Search for the cell housing the specified text and yield its (x, y) center coordinate. 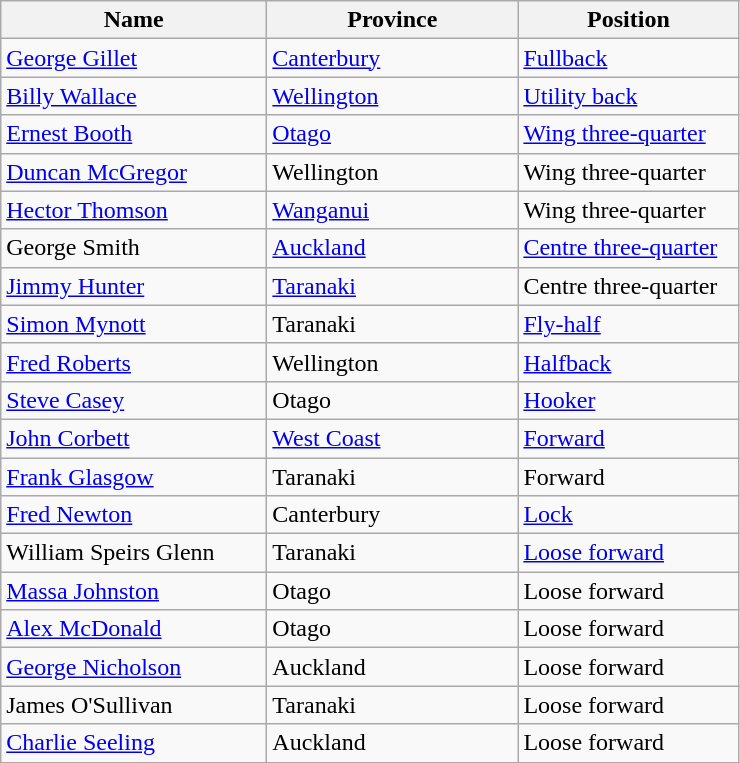
Hector Thomson (134, 210)
Jimmy Hunter (134, 286)
Utility back (628, 96)
Fullback (628, 58)
West Coast (392, 438)
Simon Mynott (134, 324)
Fly-half (628, 324)
George Smith (134, 248)
Name (134, 20)
Wanganui (392, 210)
Fred Newton (134, 515)
Halfback (628, 362)
Steve Casey (134, 400)
William Speirs Glenn (134, 553)
George Nicholson (134, 667)
Duncan McGregor (134, 172)
Billy Wallace (134, 96)
Alex McDonald (134, 629)
Charlie Seeling (134, 743)
Position (628, 20)
Lock (628, 515)
Frank Glasgow (134, 477)
Massa Johnston (134, 591)
Hooker (628, 400)
John Corbett (134, 438)
Fred Roberts (134, 362)
George Gillet (134, 58)
James O'Sullivan (134, 705)
Ernest Booth (134, 134)
Province (392, 20)
